Pinpoint the cell where the given text exists, returning its [x, y] midpoint coordinate. 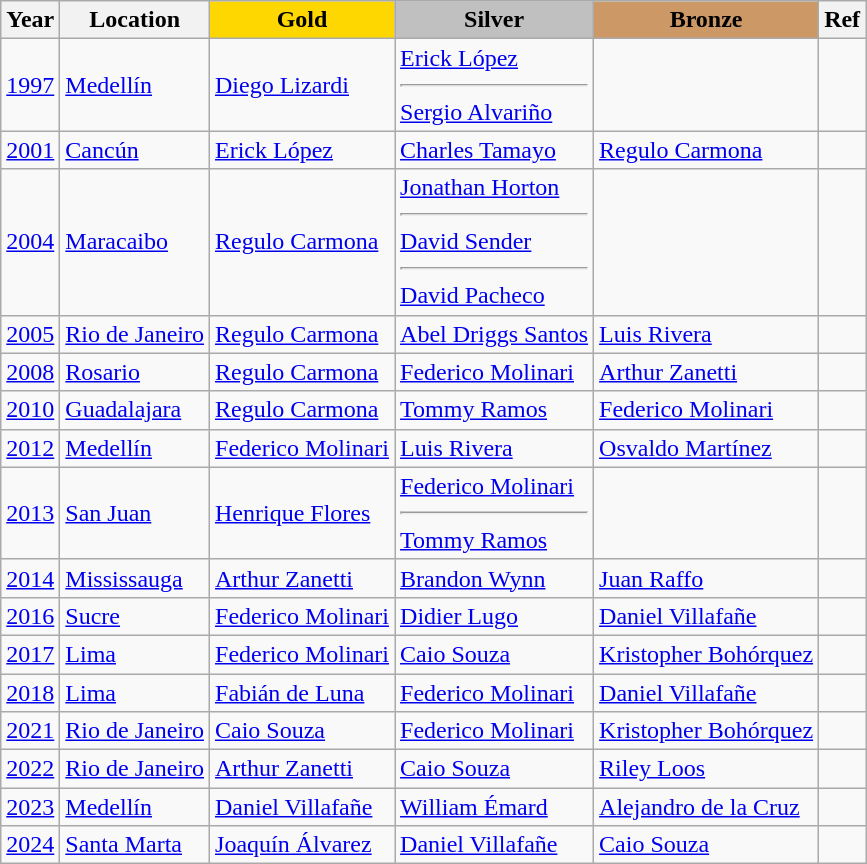
Mississauga [135, 578]
Brandon Wynn [494, 578]
2023 [30, 807]
Bronze [706, 20]
Alejandro de la Cruz [706, 807]
Riley Loos [706, 769]
San Juan [135, 513]
1997 [30, 85]
Maracaibo [135, 242]
2010 [30, 410]
2017 [30, 654]
Didier Lugo [494, 616]
Cancún [135, 150]
Santa Marta [135, 845]
Location [135, 20]
Erick López [302, 150]
Fabián de Luna [302, 693]
Henrique Flores [302, 513]
Year [30, 20]
2005 [30, 334]
William Émard [494, 807]
2024 [30, 845]
Jonathan Horton David Sender David Pacheco [494, 242]
Joaquín Álvarez [302, 845]
Tommy Ramos [494, 410]
Erick López Sergio Alvariño [494, 85]
2013 [30, 513]
Gold [302, 20]
2004 [30, 242]
Federico Molinari Tommy Ramos [494, 513]
2001 [30, 150]
Ref [842, 20]
Charles Tamayo [494, 150]
2008 [30, 372]
2012 [30, 448]
2016 [30, 616]
Juan Raffo [706, 578]
Abel Driggs Santos [494, 334]
Diego Lizardi [302, 85]
2022 [30, 769]
Rosario [135, 372]
Silver [494, 20]
2014 [30, 578]
2021 [30, 731]
Osvaldo Martínez [706, 448]
2018 [30, 693]
Sucre [135, 616]
Guadalajara [135, 410]
